Provide the (X, Y) coordinate of the cell's center where the given text is located.  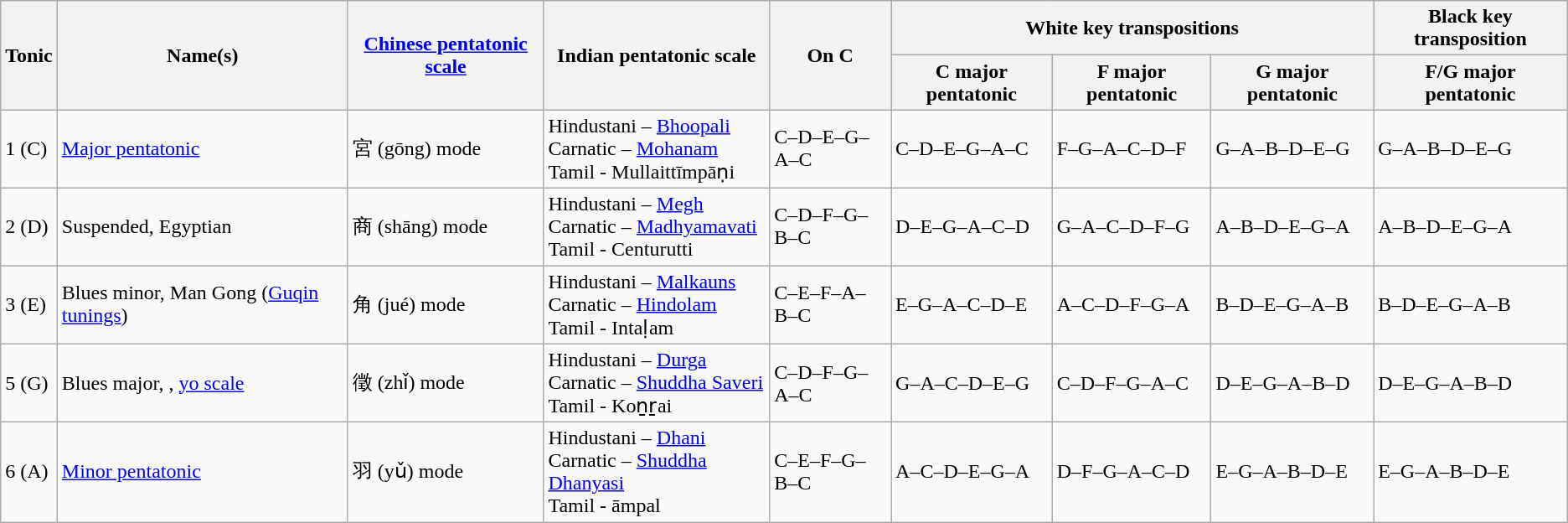
C–E–F–G–B–C (831, 473)
D–E–G–A–C–D (972, 226)
White key transpositions (1132, 28)
Suspended, Egyptian (203, 226)
F–G–A–C–D–F (1132, 149)
Hindustani – MalkaunsCarnatic – HindolamTamil - Intaḷam (657, 304)
G–A–C–D–F–G (1132, 226)
Major pentatonic (203, 149)
商 (shāng) mode (446, 226)
5 (G) (29, 383)
F/G major pentatonic (1471, 82)
6 (A) (29, 473)
徵 (zhǐ) mode (446, 383)
A–C–D–F–G–A (1132, 304)
Hindustani – MeghCarnatic – MadhyamavatiTamil - Centurutti (657, 226)
宮 (gōng) mode (446, 149)
A–C–D–E–G–A (972, 473)
G major pentatonic (1292, 82)
Hindustani – DhaniCarnatic – Shuddha DhanyasiTamil - āmpal (657, 473)
Indian pentatonic scale (657, 55)
Minor pentatonic (203, 473)
C–D–F–G–B–C (831, 226)
羽 (yǔ) mode (446, 473)
C major pentatonic (972, 82)
Black key transposition (1471, 28)
G–A–C–D–E–G (972, 383)
Hindustani – DurgaCarnatic – Shuddha SaveriTamil - Koṉṟai (657, 383)
On C (831, 55)
Name(s) (203, 55)
D–F–G–A–C–D (1132, 473)
Hindustani – BhoopaliCarnatic – MohanamTamil - Mullaittīmpāṇi (657, 149)
E–G–A–C–D–E (972, 304)
C–E–F–A–B–C (831, 304)
角 (jué) mode (446, 304)
Blues major, , yo scale (203, 383)
2 (D) (29, 226)
Blues minor, Man Gong (Guqin tunings) (203, 304)
F major pentatonic (1132, 82)
Tonic (29, 55)
1 (C) (29, 149)
Chinese pentatonic scale (446, 55)
3 (E) (29, 304)
